Identify which cell holds the provided text, then report its [X, Y] central coordinate. 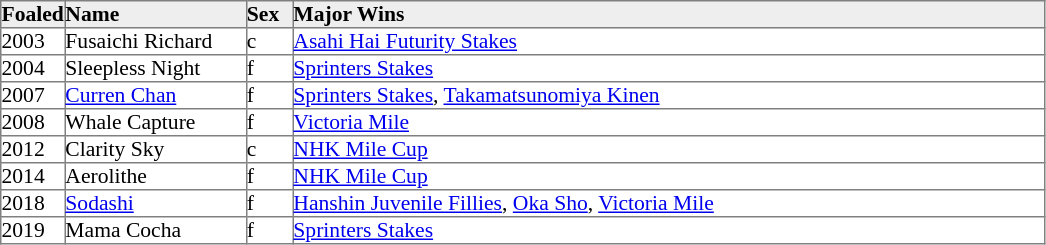
Clarity Sky [156, 150]
Aerolithe [156, 176]
2019 [33, 230]
2008 [33, 122]
Sodashi [156, 204]
Sleepless Night [156, 68]
2007 [33, 96]
2018 [33, 204]
Sex [269, 14]
Foaled [33, 14]
Victoria Mile [669, 122]
Whale Capture [156, 122]
2003 [33, 42]
2004 [33, 68]
Sprinters Stakes, Takamatsunomiya Kinen [669, 96]
Asahi Hai Futurity Stakes [669, 42]
Mama Cocha [156, 230]
2014 [33, 176]
Fusaichi Richard [156, 42]
Hanshin Juvenile Fillies, Oka Sho, Victoria Mile [669, 204]
Curren Chan [156, 96]
2012 [33, 150]
Major Wins [669, 14]
Name [156, 14]
